Identify which cell holds the provided text, then report its [X, Y] central coordinate. 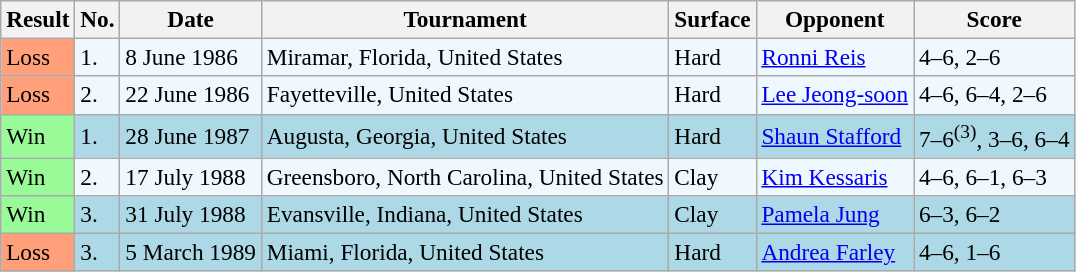
17 July 1988 [190, 177]
Score [994, 19]
No. [98, 19]
Miramar, Florida, United States [465, 57]
4–6, 2–6 [994, 57]
Date [190, 19]
Surface [712, 19]
Evansville, Indiana, United States [465, 214]
4–6, 6–1, 6–3 [994, 177]
8 June 1986 [190, 57]
4–6, 6–4, 2–6 [994, 95]
Miami, Florida, United States [465, 252]
Pamela Jung [835, 214]
Lee Jeong-soon [835, 95]
Andrea Farley [835, 252]
Ronni Reis [835, 57]
Opponent [835, 19]
4–6, 1–6 [994, 252]
Shaun Stafford [835, 136]
Result [38, 19]
7–6(3), 3–6, 6–4 [994, 136]
Greensboro, North Carolina, United States [465, 177]
22 June 1986 [190, 95]
Kim Kessaris [835, 177]
6–3, 6–2 [994, 214]
5 March 1989 [190, 252]
Tournament [465, 19]
28 June 1987 [190, 136]
31 July 1988 [190, 214]
Fayetteville, United States [465, 95]
Augusta, Georgia, United States [465, 136]
